For the text-containing cell, return its midpoint in [x, y] coordinate format. 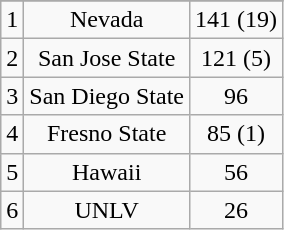
UNLV [107, 210]
Nevada [107, 20]
5 [12, 172]
3 [12, 96]
141 (19) [236, 20]
San Jose State [107, 58]
2 [12, 58]
San Diego State [107, 96]
85 (1) [236, 134]
1 [12, 20]
Fresno State [107, 134]
26 [236, 210]
121 (5) [236, 58]
4 [12, 134]
Hawaii [107, 172]
56 [236, 172]
6 [12, 210]
96 [236, 96]
